Pinpoint the cell where the given text exists, returning its [X, Y] midpoint coordinate. 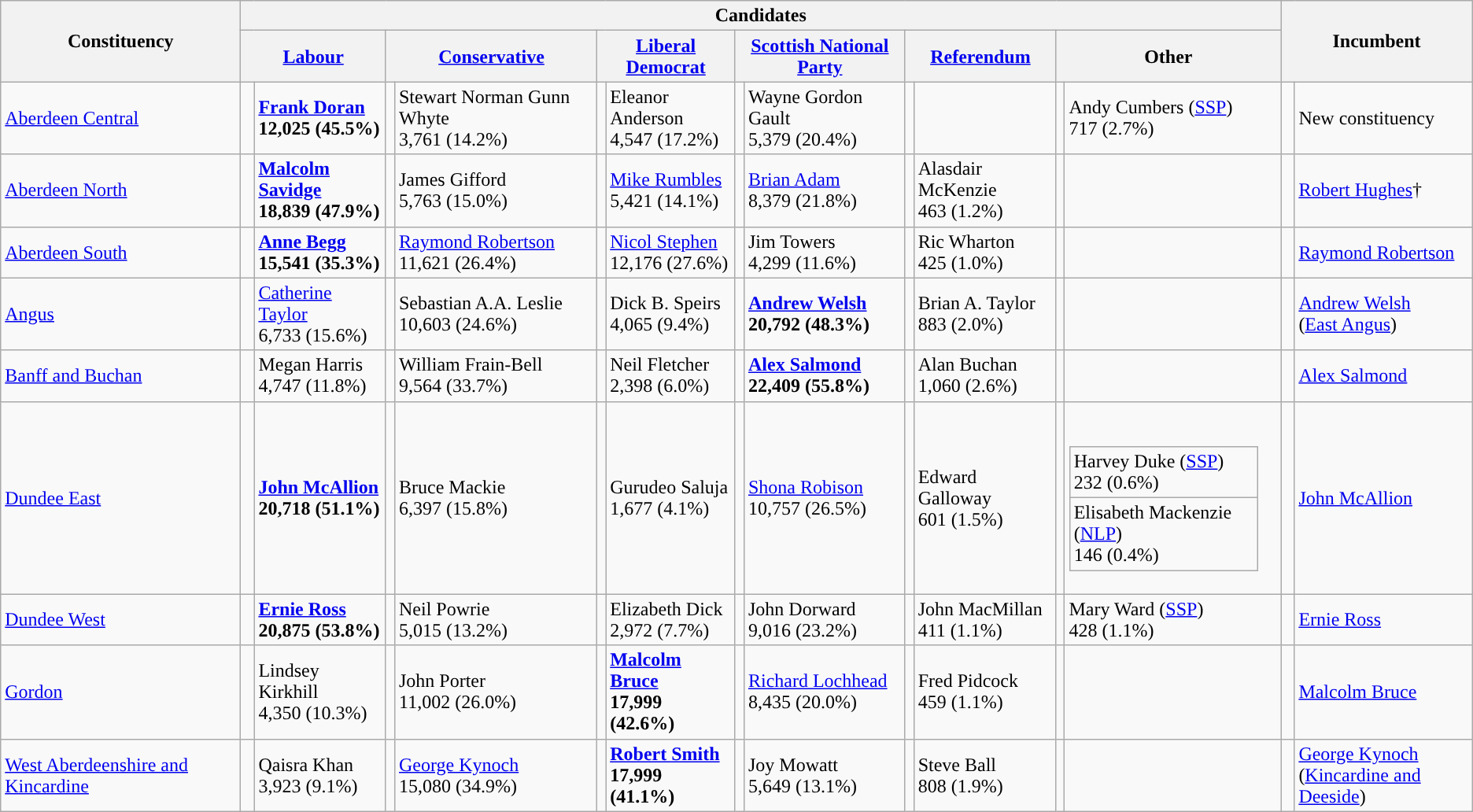
Aberdeen Central [121, 118]
Frank Doran12,025 (45.5%) [320, 118]
Megan Harris4,747 (11.8%) [320, 376]
Alex Salmond [1383, 376]
Labour [313, 57]
Candidates [761, 16]
Fred Pidcock459 (1.1%) [985, 692]
Incumbent [1377, 41]
Raymond Robertson11,621 (26.4%) [496, 252]
Alasdair McKenzie463 (1.2%) [985, 190]
Richard Lochhead8,435 (20.0%) [825, 692]
Angus [121, 314]
Ernie Ross20,875 (53.8%) [320, 620]
Jim Towers4,299 (11.6%) [825, 252]
Gordon [121, 692]
Ric Wharton425 (1.0%) [985, 252]
Brian Adam8,379 (21.8%) [825, 190]
Constituency [121, 41]
Neil Fletcher2,398 (6.0%) [670, 376]
John MacMillan411 (1.1%) [985, 620]
Edward Galloway601 (1.5%) [985, 497]
Elizabeth Dick2,972 (7.7%) [670, 620]
Andy Cumbers (SSP)717 (2.7%) [1172, 118]
Nicol Stephen12,176 (27.6%) [670, 252]
John Dorward9,016 (23.2%) [825, 620]
William Frain-Bell9,564 (33.7%) [496, 376]
Liberal Democrat [666, 57]
Brian A. Taylor883 (2.0%) [985, 314]
James Gifford5,763 (15.0%) [496, 190]
Mike Rumbles5,421 (14.1%) [670, 190]
Lindsey Kirkhill4,350 (10.3%) [320, 692]
Shona Robison10,757 (26.5%) [825, 497]
Dundee West [121, 620]
Aberdeen South [121, 252]
Ernie Ross [1383, 620]
Malcolm Bruce17,999 (42.6%) [670, 692]
Elisabeth Mackenzie (NLP)146 (0.4%) [1163, 534]
Stewart Norman Gunn Whyte3,761 (14.2%) [496, 118]
Andrew Welsh(East Angus) [1383, 314]
Dundee East [121, 497]
Catherine Taylor6,733 (15.6%) [320, 314]
Gurudeo Saluja1,677 (4.1%) [670, 497]
Referendum [980, 57]
Andrew Welsh20,792 (48.3%) [825, 314]
Scottish National Party [820, 57]
Sebastian A.A. Leslie10,603 (24.6%) [496, 314]
Other [1168, 57]
George Kynoch15,080 (34.9%) [496, 775]
Mary Ward (SSP)428 (1.1%) [1172, 620]
Malcolm Savidge18,839 (47.9%) [320, 190]
West Aberdeenshire and Kincardine [121, 775]
Bruce Mackie6,397 (15.8%) [496, 497]
George Kynoch(Kincardine and Deeside) [1383, 775]
Raymond Robertson [1383, 252]
Dick B. Speirs4,065 (9.4%) [670, 314]
Alex Salmond22,409 (55.8%) [825, 376]
Joy Mowatt5,649 (13.1%) [825, 775]
Harvey Duke (SSP)232 (0.6%) [1163, 472]
Anne Begg15,541 (35.3%) [320, 252]
Harvey Duke (SSP)232 (0.6%) Elisabeth Mackenzie (NLP)146 (0.4%) [1172, 497]
Eleanor Anderson4,547 (17.2%) [670, 118]
Neil Powrie5,015 (13.2%) [496, 620]
John Porter11,002 (26.0%) [496, 692]
Alan Buchan1,060 (2.6%) [985, 376]
Robert Smith17,999 (41.1%) [670, 775]
Qaisra Khan3,923 (9.1%) [320, 775]
Malcolm Bruce [1383, 692]
John McAllion [1383, 497]
Aberdeen North [121, 190]
Steve Ball808 (1.9%) [985, 775]
Robert Hughes† [1383, 190]
Conservative [491, 57]
New constituency [1383, 118]
Banff and Buchan [121, 376]
Wayne Gordon Gault5,379 (20.4%) [825, 118]
John McAllion20,718 (51.1%) [320, 497]
